Pinpoint the cell where the given text exists, returning its [x, y] midpoint coordinate. 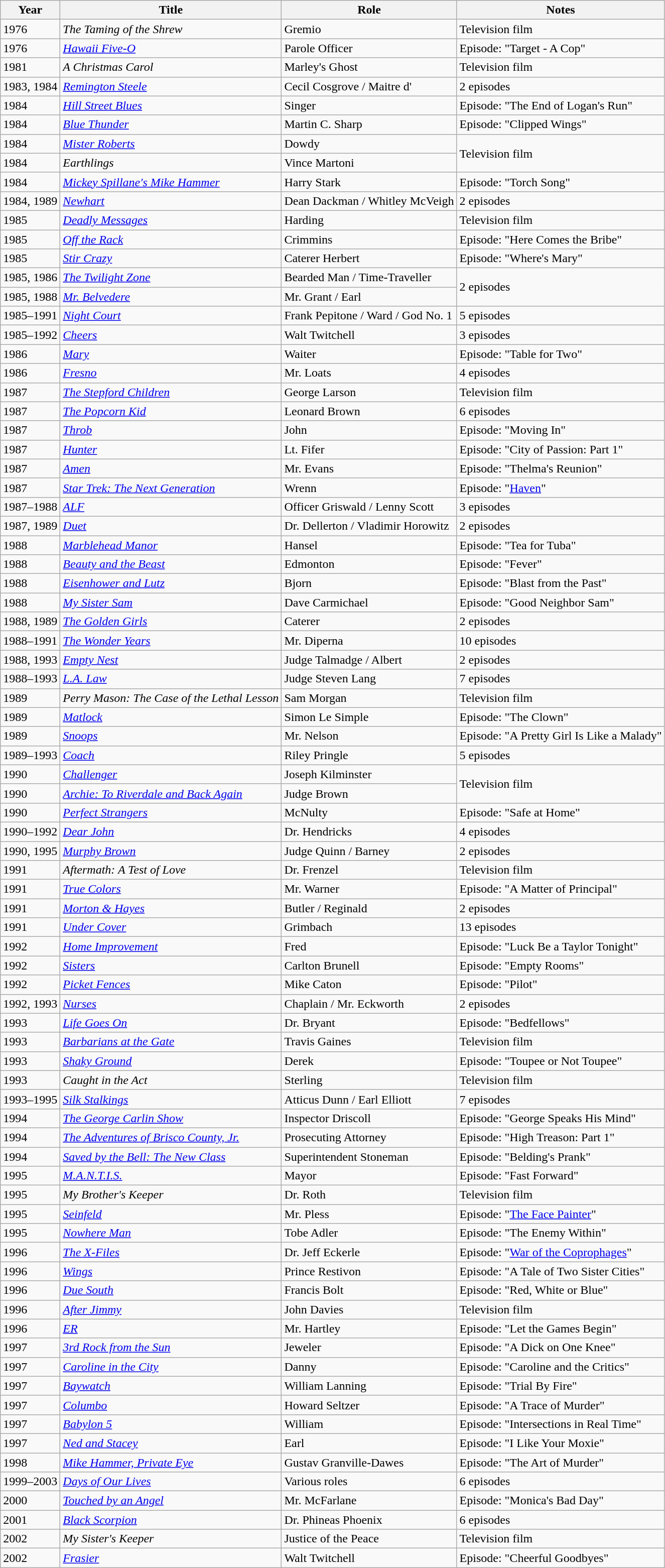
Leonard Brown [369, 411]
William [369, 1424]
Chaplain / Mr. Eckworth [369, 1004]
Newhart [171, 201]
Fred [369, 946]
Mary [171, 354]
Lt. Fifer [369, 449]
Dr. Jeff Eckerle [369, 1252]
Shaky Ground [171, 1061]
Dr. Hendricks [369, 831]
Nowhere Man [171, 1233]
Mr. Belvedere [171, 297]
Superintendent Stoneman [369, 1156]
Dowdy [369, 144]
Star Trek: The Next Generation [171, 488]
Barbarians at the Gate [171, 1042]
Under Cover [171, 927]
Amen [171, 468]
Mayor [369, 1176]
1988, 1993 [30, 660]
Mister Roberts [171, 144]
Episode: "The End of Logan's Run" [561, 105]
Inspector Driscoll [369, 1118]
Episode: "Fever" [561, 564]
The Taming of the Shrew [171, 29]
Episode: "A Trace of Murder" [561, 1405]
Episode: "Thelma's Reunion" [561, 468]
Sterling [369, 1080]
Home Improvement [171, 946]
Caterer [369, 622]
Martin C. Sharp [369, 125]
After Jimmy [171, 1309]
Sam Morgan [369, 698]
Episode: "War of the Coprophages" [561, 1252]
Dr. Frenzel [369, 870]
Babylon 5 [171, 1424]
John Davies [369, 1309]
1985, 1986 [30, 278]
M.A.N.T.I.S. [171, 1176]
Joseph Kilminster [369, 774]
Blue Thunder [171, 125]
Episode: "Target - A Cop" [561, 48]
13 episodes [561, 927]
1985–1992 [30, 335]
Mike Caton [369, 985]
1987, 1989 [30, 526]
Hawaii Five-O [171, 48]
Life Goes On [171, 1023]
Episode: "A Dick on One Knee" [561, 1348]
Carlton Brunell [369, 966]
Dr. Bryant [369, 1023]
Picket Fences [171, 985]
Off the Rack [171, 239]
Mr. Hartley [369, 1329]
1989–1993 [30, 755]
Mickey Spillane's Mike Hammer [171, 182]
Episode: "George Speaks His Mind" [561, 1118]
Deadly Messages [171, 220]
1990, 1995 [30, 851]
2001 [30, 1520]
Snoops [171, 736]
John [369, 430]
Atticus Dunn / Earl Elliott [369, 1099]
Columbo [171, 1405]
Marley's Ghost [369, 67]
Parole Officer [369, 48]
Episode: "Where's Mary" [561, 259]
Episode: "Torch Song" [561, 182]
Wrenn [369, 488]
Archie: To Riverdale and Back Again [171, 793]
McNulty [369, 812]
Episode: "The Art of Murder" [561, 1463]
Episode: "Caroline and the Critics" [561, 1367]
Episode: "Table for Two" [561, 354]
Gremio [369, 29]
Episode: "Pilot" [561, 985]
Frasier [171, 1558]
Edmonton [369, 564]
Role [369, 10]
Travis Gaines [369, 1042]
The Adventures of Brisco County, Jr. [171, 1137]
L.A. Law [171, 679]
The Stepford Children [171, 392]
Cheers [171, 335]
Episode: "Intersections in Real Time" [561, 1424]
Baywatch [171, 1386]
Wings [171, 1271]
Silk Stalkings [171, 1099]
Episode: "I Like Your Moxie" [561, 1443]
Episode: "Trial By Fire" [561, 1386]
Episode: "A Matter of Principal" [561, 889]
1981 [30, 67]
Episode: "Here Comes the Bribe" [561, 239]
Saved by the Bell: The New Class [171, 1156]
1988–1993 [30, 679]
Title [171, 10]
Butler / Reginald [369, 908]
3rd Rock from the Sun [171, 1348]
Tobe Adler [369, 1233]
Hansel [369, 545]
Episode: "The Clown" [561, 717]
My Sister's Keeper [171, 1539]
Nurses [171, 1004]
Frank Pepitone / Ward / God No. 1 [369, 316]
Bearded Man / Time-Traveller [369, 278]
Murphy Brown [171, 851]
Episode: "Cheerful Goodbyes" [561, 1558]
1988, 1989 [30, 622]
Derek [369, 1061]
1983, 1984 [30, 86]
Justice of the Peace [369, 1539]
Earl [369, 1443]
Caterer Herbert [369, 259]
Touched by an Angel [171, 1501]
Coach [171, 755]
Mr. Pless [369, 1214]
Year [30, 10]
Danny [369, 1367]
Waiter [369, 354]
Vince Martoni [369, 163]
1984, 1989 [30, 201]
Days of Our Lives [171, 1482]
Episode: "Belding's Prank" [561, 1156]
Dr. Phineas Phoenix [369, 1520]
The George Carlin Show [171, 1118]
Aftermath: A Test of Love [171, 870]
1999–2003 [30, 1482]
Mr. McFarlane [369, 1501]
The Popcorn Kid [171, 411]
The Wonder Years [171, 641]
1990–1992 [30, 831]
Episode: "City of Passion: Part 1" [561, 449]
Stir Crazy [171, 259]
Singer [369, 105]
Dave Carmichael [369, 602]
My Sister Sam [171, 602]
Episode: "The Face Painter" [561, 1214]
Prosecuting Attorney [369, 1137]
Dear John [171, 831]
Episode: "Clipped Wings" [561, 125]
1992, 1993 [30, 1004]
Episode: "A Pretty Girl Is Like a Malady" [561, 736]
Prince Restivon [369, 1271]
Episode: "Blast from the Past" [561, 583]
Harding [369, 220]
Notes [561, 10]
Episode: "Luck Be a Taylor Tonight" [561, 946]
Judge Talmadge / Albert [369, 660]
Episode: "Bedfellows" [561, 1023]
Hunter [171, 449]
My Brother's Keeper [171, 1195]
Crimmins [369, 239]
Night Court [171, 316]
1998 [30, 1463]
Mr. Grant / Earl [369, 297]
Fresno [171, 373]
Judge Brown [369, 793]
Francis Bolt [369, 1290]
Episode: "High Treason: Part 1" [561, 1137]
1988–1991 [30, 641]
Throb [171, 430]
2000 [30, 1501]
Duet [171, 526]
Dr. Dellerton / Vladimir Horowitz [369, 526]
The Golden Girls [171, 622]
Gustav Granville-Dawes [369, 1463]
Caroline in the City [171, 1367]
ER [171, 1329]
Mr. Diperna [369, 641]
Hill Street Blues [171, 105]
Seinfeld [171, 1214]
Episode: "Good Neighbor Sam" [561, 602]
Black Scorpion [171, 1520]
Episode: "Moving In" [561, 430]
Episode: "Haven" [561, 488]
Episode: "Let the Games Begin" [561, 1329]
Eisenhower and Lutz [171, 583]
Episode: "Empty Rooms" [561, 966]
Episode: "A Tale of Two Sister Cities" [561, 1271]
Morton & Hayes [171, 908]
Howard Seltzer [369, 1405]
Officer Griswald / Lenny Scott [369, 507]
1993–1995 [30, 1099]
Perry Mason: The Case of the Lethal Lesson [171, 698]
Episode: "Safe at Home" [561, 812]
Various roles [369, 1482]
Cecil Cosgrove / Maitre d' [369, 86]
True Colors [171, 889]
Mr. Warner [369, 889]
Mr. Evans [369, 468]
Due South [171, 1290]
Earthlings [171, 163]
The Twilight Zone [171, 278]
Episode: "The Enemy Within" [561, 1233]
Episode: "Tea for Tuba" [561, 545]
Beauty and the Beast [171, 564]
Dean Dackman / Whitley McVeigh [369, 201]
ALF [171, 507]
1985, 1988 [30, 297]
A Christmas Carol [171, 67]
Harry Stark [369, 182]
Challenger [171, 774]
Episode: "Fast Forward" [561, 1176]
Simon Le Simple [369, 717]
Remington Steele [171, 86]
Mike Hammer, Private Eye [171, 1463]
Bjorn [369, 583]
The X-Files [171, 1252]
Judge Quinn / Barney [369, 851]
Mr. Loats [369, 373]
Matlock [171, 717]
Mr. Nelson [369, 736]
George Larson [369, 392]
1987–1988 [30, 507]
Empty Nest [171, 660]
1985–1991 [30, 316]
Episode: "Toupee or Not Toupee" [561, 1061]
Judge Steven Lang [369, 679]
Jeweler [369, 1348]
Ned and Stacey [171, 1443]
Episode: "Monica's Bad Day" [561, 1501]
William Lanning [369, 1386]
Sisters [171, 966]
Grimbach [369, 927]
Marblehead Manor [171, 545]
Perfect Strangers [171, 812]
Episode: "Red, White or Blue" [561, 1290]
Dr. Roth [369, 1195]
10 episodes [561, 641]
Riley Pringle [369, 755]
Caught in the Act [171, 1080]
